Search for the cell housing the specified text and yield its [x, y] center coordinate. 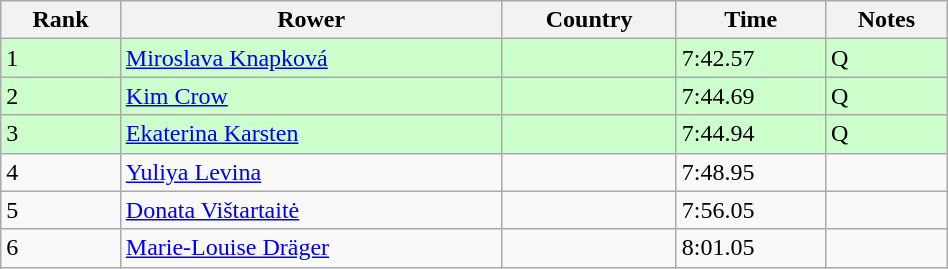
Ekaterina Karsten [311, 134]
3 [61, 134]
Kim Crow [311, 96]
7:56.05 [750, 210]
7:48.95 [750, 172]
5 [61, 210]
2 [61, 96]
Yuliya Levina [311, 172]
1 [61, 58]
Miroslava Knapková [311, 58]
Rank [61, 20]
Notes [886, 20]
8:01.05 [750, 248]
Time [750, 20]
7:44.69 [750, 96]
7:44.94 [750, 134]
Rower [311, 20]
7:42.57 [750, 58]
6 [61, 248]
Donata Vištartaitė [311, 210]
Marie-Louise Dräger [311, 248]
Country [589, 20]
4 [61, 172]
